Capture the cell that displays the provided text and extract its (x, y) central coordinate. 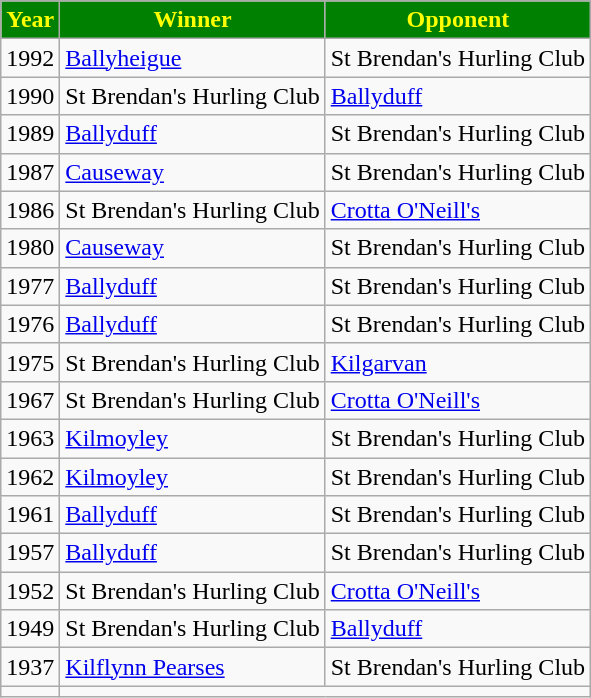
1975 (30, 362)
Kilgarvan (458, 362)
1989 (30, 134)
1977 (30, 286)
1992 (30, 58)
1987 (30, 172)
1952 (30, 591)
1980 (30, 248)
1963 (30, 438)
1986 (30, 210)
Winner (192, 20)
1957 (30, 553)
1967 (30, 400)
1976 (30, 324)
1949 (30, 629)
1961 (30, 515)
Kilflynn Pearses (192, 667)
Ballyheigue (192, 58)
Opponent (458, 20)
1990 (30, 96)
Year (30, 20)
1937 (30, 667)
1962 (30, 477)
